Provide the (x, y) coordinate of the cell's center where the given text is located.  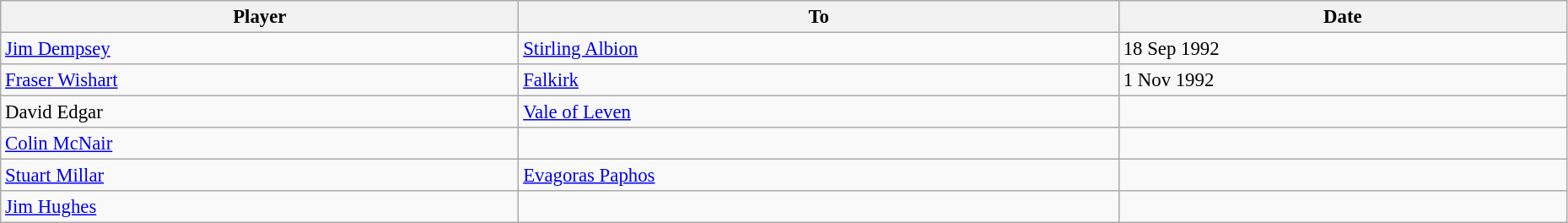
18 Sep 1992 (1343, 49)
Stirling Albion (819, 49)
David Edgar (260, 112)
Stuart Millar (260, 176)
Falkirk (819, 80)
To (819, 17)
Jim Dempsey (260, 49)
Colin McNair (260, 144)
1 Nov 1992 (1343, 80)
Evagoras Paphos (819, 176)
Jim Hughes (260, 207)
Vale of Leven (819, 112)
Player (260, 17)
Fraser Wishart (260, 80)
Date (1343, 17)
